Return the (x, y) coordinate for the center point of the cell that contains the specified text.  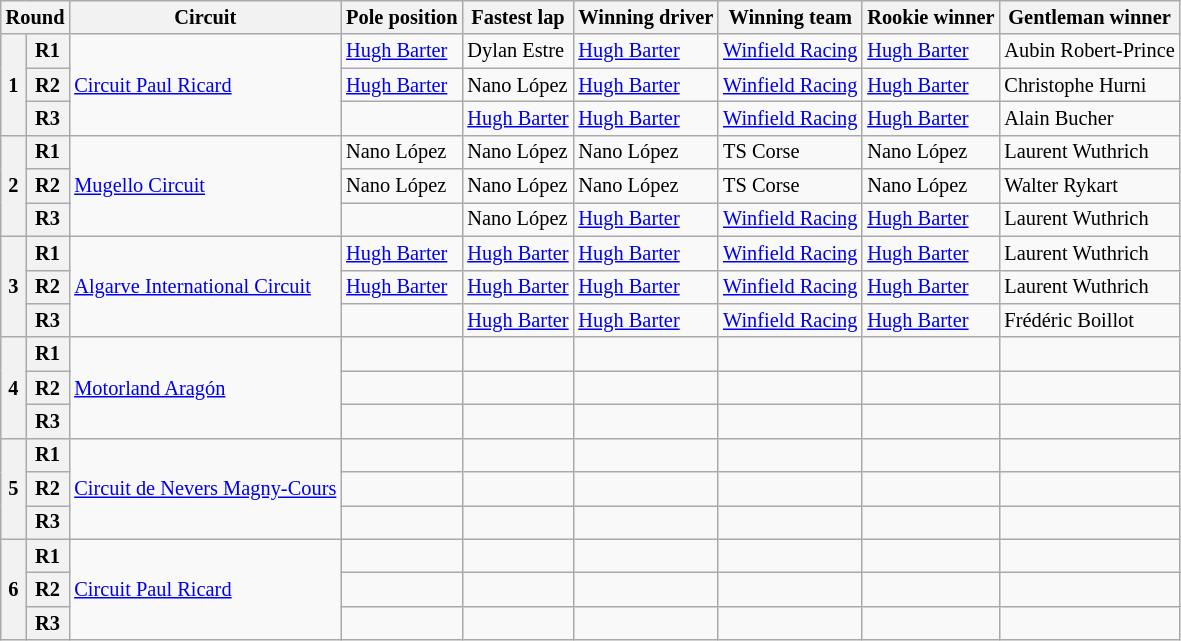
Rookie winner (930, 17)
Gentleman winner (1089, 17)
Round (36, 17)
Algarve International Circuit (205, 286)
Alain Bucher (1089, 118)
4 (14, 388)
Winning team (790, 17)
Winning driver (646, 17)
Frédéric Boillot (1089, 320)
Mugello Circuit (205, 186)
Christophe Hurni (1089, 85)
Dylan Estre (518, 51)
Pole position (402, 17)
Circuit (205, 17)
Motorland Aragón (205, 388)
Circuit de Nevers Magny-Cours (205, 488)
Fastest lap (518, 17)
Walter Rykart (1089, 186)
3 (14, 286)
Aubin Robert-Prince (1089, 51)
5 (14, 488)
6 (14, 590)
1 (14, 84)
2 (14, 186)
